Identify which cell holds the provided text, then report its [x, y] central coordinate. 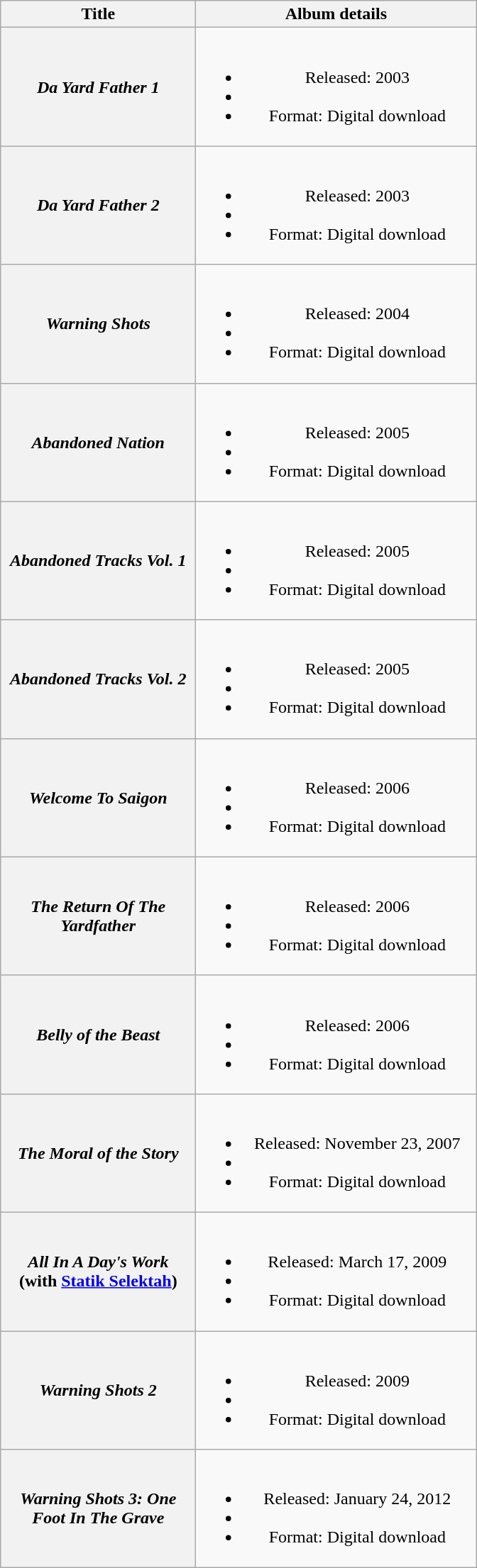
Warning Shots [98, 323]
The Moral of the Story [98, 1153]
Title [98, 14]
Warning Shots 2 [98, 1390]
Warning Shots 3: One Foot In The Grave [98, 1509]
Released: March 17, 2009Format: Digital download [336, 1271]
Released: November 23, 2007Format: Digital download [336, 1153]
Da Yard Father 1 [98, 87]
Welcome To Saigon [98, 797]
Da Yard Father 2 [98, 206]
Album details [336, 14]
Belly of the Beast [98, 1034]
All In A Day's Work(with Statik Selektah) [98, 1271]
The Return Of The Yardfather [98, 916]
Abandoned Nation [98, 443]
Abandoned Tracks Vol. 1 [98, 560]
Released: 2009Format: Digital download [336, 1390]
Released: January 24, 2012Format: Digital download [336, 1509]
Released: 2004Format: Digital download [336, 323]
Abandoned Tracks Vol. 2 [98, 679]
